Detect which cell encompasses the target text, then output its [x, y] center coordinate. 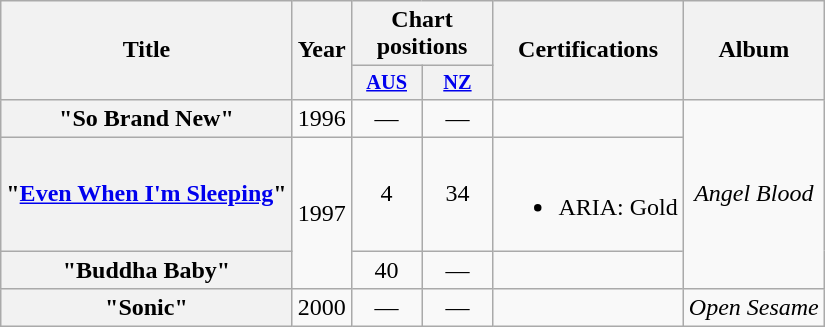
Album [754, 50]
40 [386, 270]
Open Sesame [754, 308]
NZ [458, 83]
Chart positions [422, 34]
Certifications [588, 50]
1997 [322, 214]
ARIA: Gold [588, 194]
"So Brand New" [146, 118]
1996 [322, 118]
4 [386, 194]
AUS [386, 83]
Angel Blood [754, 194]
Year [322, 50]
2000 [322, 308]
Title [146, 50]
"Sonic" [146, 308]
"Buddha Baby" [146, 270]
34 [458, 194]
"Even When I'm Sleeping" [146, 194]
